Extract the (x, y) coordinate from the center of the cell holding the provided text.  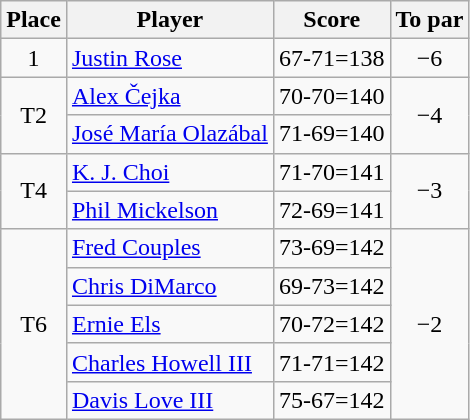
−2 (430, 324)
K. J. Choi (170, 172)
Fred Couples (170, 248)
69-73=142 (332, 286)
1 (34, 58)
75-67=142 (332, 400)
73-69=142 (332, 248)
67-71=138 (332, 58)
Charles Howell III (170, 362)
70-72=142 (332, 324)
T6 (34, 324)
Alex Čejka (170, 96)
Davis Love III (170, 400)
−4 (430, 115)
71-71=142 (332, 362)
−6 (430, 58)
T2 (34, 115)
José María Olazábal (170, 134)
71-69=140 (332, 134)
Justin Rose (170, 58)
72-69=141 (332, 210)
Phil Mickelson (170, 210)
T4 (34, 191)
Player (170, 20)
Chris DiMarco (170, 286)
Place (34, 20)
To par (430, 20)
Ernie Els (170, 324)
−3 (430, 191)
71-70=141 (332, 172)
70-70=140 (332, 96)
Score (332, 20)
